Scan for the cell matching the given text and deliver its (X, Y) coordinate at center. 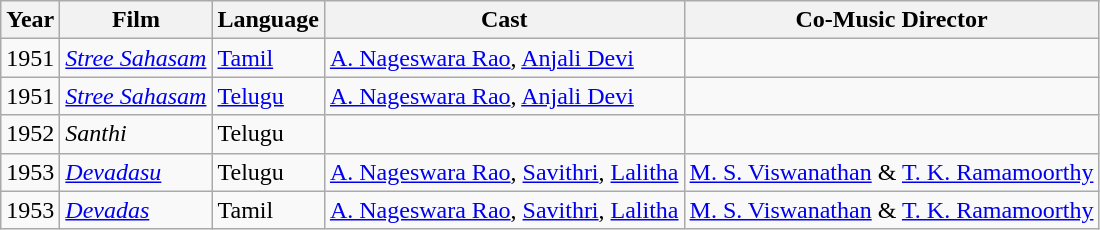
Santhi (136, 134)
Year (30, 20)
Devadasu (136, 172)
Language (268, 20)
1952 (30, 134)
Cast (504, 20)
Film (136, 20)
Co-Music Director (892, 20)
Devadas (136, 210)
